Return the [x, y] coordinate for the center point of the cell that contains the specified text.  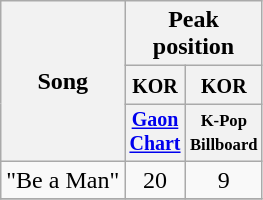
K-Pop Billboard [224, 132]
Song [63, 82]
20 [156, 180]
Peak position [194, 34]
"Be a Man" [63, 180]
Gaon Chart [156, 132]
9 [224, 180]
